Detect which cell encompasses the target text, then output its [x, y] center coordinate. 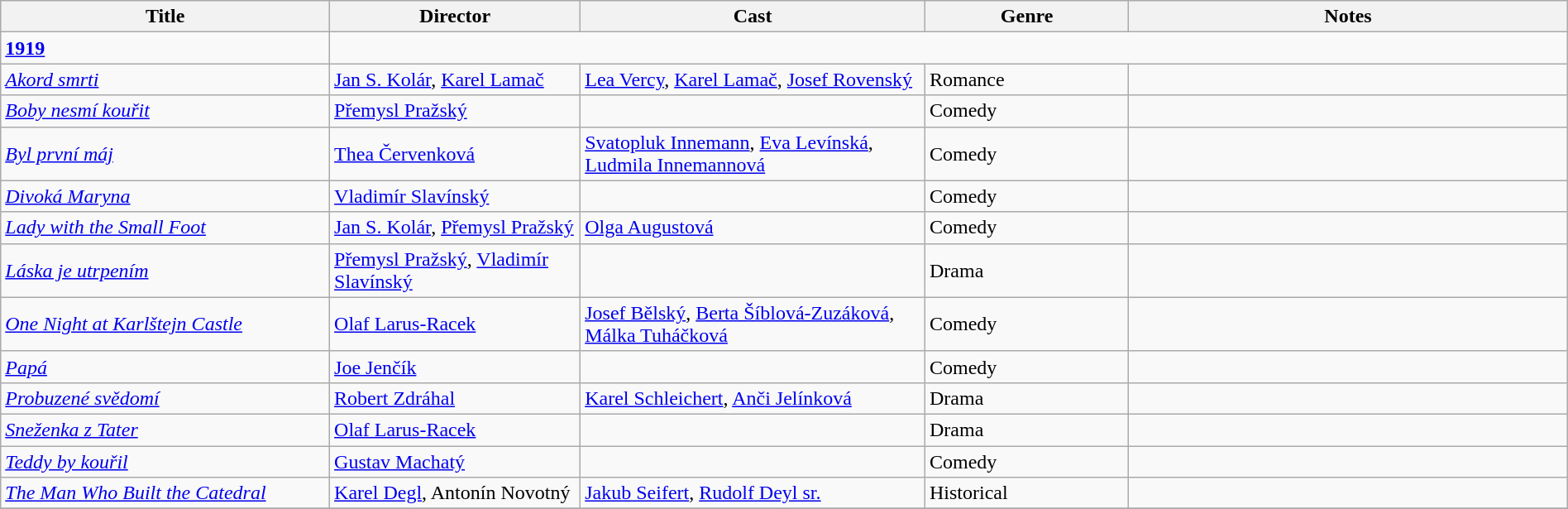
Karel Degl, Antonín Novotný [455, 493]
Láska je utrpením [165, 270]
Lea Vercy, Karel Lamač, Josef Rovenský [753, 79]
Director [455, 17]
Gustav Machatý [455, 461]
Jan S. Kolár, Přemysl Pražský [455, 228]
Olga Augustová [753, 228]
Robert Zdráhal [455, 398]
1919 [165, 48]
Jakub Seifert, Rudolf Deyl sr. [753, 493]
Lady with the Small Foot [165, 228]
Joe Jenčík [455, 367]
Thea Červenková [455, 154]
Boby nesmí kouřit [165, 111]
Jan S. Kolár, Karel Lamač [455, 79]
Historical [1026, 493]
Svatopluk Innemann, Eva Levínská, Ludmila Innemannová [753, 154]
Title [165, 17]
Byl první máj [165, 154]
Přemysl Pražský, Vladimír Slavínský [455, 270]
Cast [753, 17]
Vladimír Slavínský [455, 196]
Přemysl Pražský [455, 111]
Papá [165, 367]
Akord smrti [165, 79]
Sneženka z Tater [165, 430]
Divoká Maryna [165, 196]
The Man Who Built the Catedral [165, 493]
Notes [1348, 17]
Probuzené svědomí [165, 398]
One Night at Karlštejn Castle [165, 324]
Romance [1026, 79]
Josef Bělský, Berta Šíblová-Zuzáková, Málka Tuháčková [753, 324]
Karel Schleichert, Anči Jelínková [753, 398]
Genre [1026, 17]
Teddy by kouřil [165, 461]
